Return [x, y] of the center of cell containing provided text 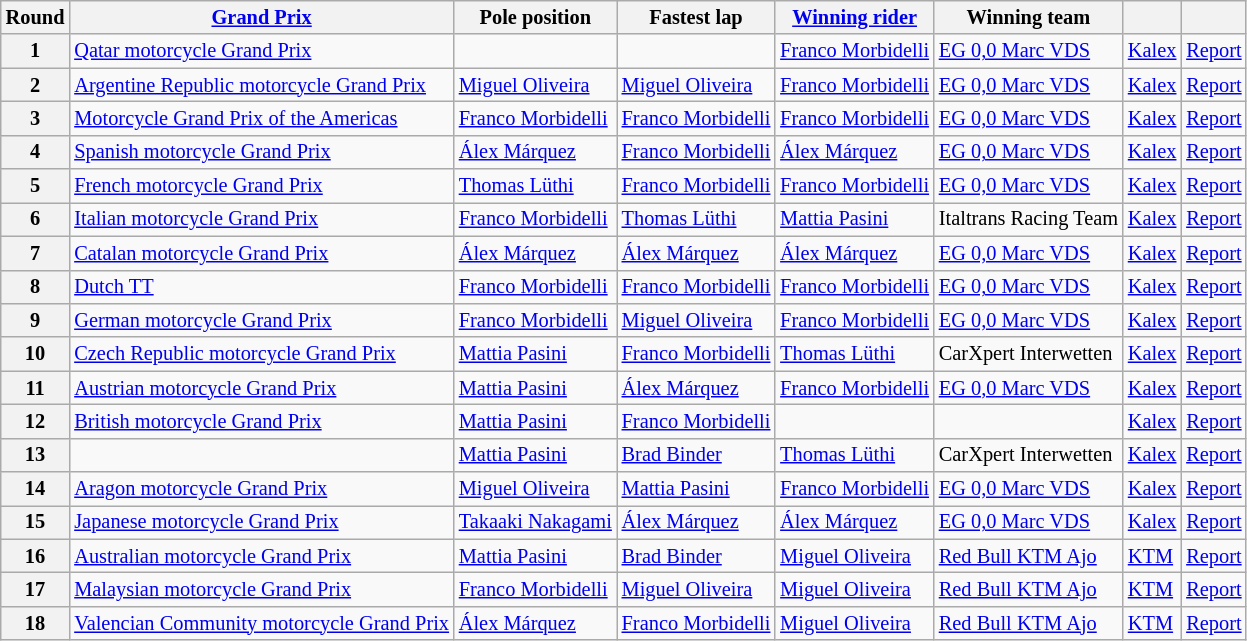
Motorcycle Grand Prix of the Americas [262, 118]
3 [36, 118]
5 [36, 186]
13 [36, 455]
Italian motorcycle Grand Prix [262, 219]
16 [36, 556]
Takaaki Nakagami [536, 522]
Fastest lap [696, 17]
11 [36, 388]
Australian motorcycle Grand Prix [262, 556]
4 [36, 152]
British motorcycle Grand Prix [262, 421]
Dutch TT [262, 287]
Austrian motorcycle Grand Prix [262, 388]
Round [36, 17]
Aragon motorcycle Grand Prix [262, 489]
Argentine Republic motorcycle Grand Prix [262, 85]
7 [36, 253]
Valencian Community motorcycle Grand Prix [262, 623]
1 [36, 51]
Japanese motorcycle Grand Prix [262, 522]
17 [36, 589]
Czech Republic motorcycle Grand Prix [262, 354]
German motorcycle Grand Prix [262, 320]
Spanish motorcycle Grand Prix [262, 152]
18 [36, 623]
Winning rider [854, 17]
2 [36, 85]
15 [36, 522]
9 [36, 320]
Pole position [536, 17]
Grand Prix [262, 17]
Winning team [1028, 17]
6 [36, 219]
12 [36, 421]
Italtrans Racing Team [1028, 219]
French motorcycle Grand Prix [262, 186]
Malaysian motorcycle Grand Prix [262, 589]
Catalan motorcycle Grand Prix [262, 253]
10 [36, 354]
Qatar motorcycle Grand Prix [262, 51]
14 [36, 489]
8 [36, 287]
